Determine the (X, Y) coordinate at the center of the cell enclosing the given text.  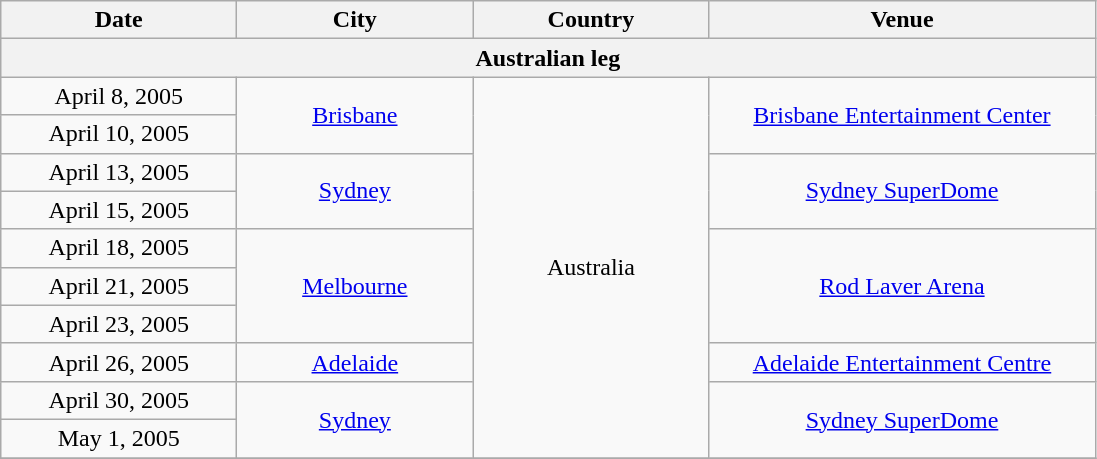
Venue (902, 20)
April 15, 2005 (119, 210)
April 30, 2005 (119, 400)
April 21, 2005 (119, 286)
Date (119, 20)
April 23, 2005 (119, 324)
April 8, 2005 (119, 96)
Country (591, 20)
Brisbane (355, 115)
April 13, 2005 (119, 172)
April 10, 2005 (119, 134)
Rod Laver Arena (902, 286)
Melbourne (355, 286)
Australia (591, 268)
City (355, 20)
April 18, 2005 (119, 248)
Adelaide Entertainment Centre (902, 362)
April 26, 2005 (119, 362)
May 1, 2005 (119, 438)
Australian leg (548, 58)
Adelaide (355, 362)
Brisbane Entertainment Center (902, 115)
